Scan for the cell matching the given text and deliver its [x, y] coordinate at center. 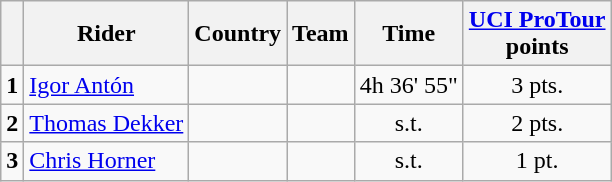
UCI ProTourpoints [537, 34]
Igor Antón [106, 85]
1 pt. [537, 161]
2 [12, 123]
4h 36' 55" [408, 85]
Time [408, 34]
Country [238, 34]
Team [321, 34]
3 pts. [537, 85]
3 [12, 161]
1 [12, 85]
Thomas Dekker [106, 123]
Rider [106, 34]
2 pts. [537, 123]
Chris Horner [106, 161]
